For the text-containing cell, return its midpoint in [x, y] coordinate format. 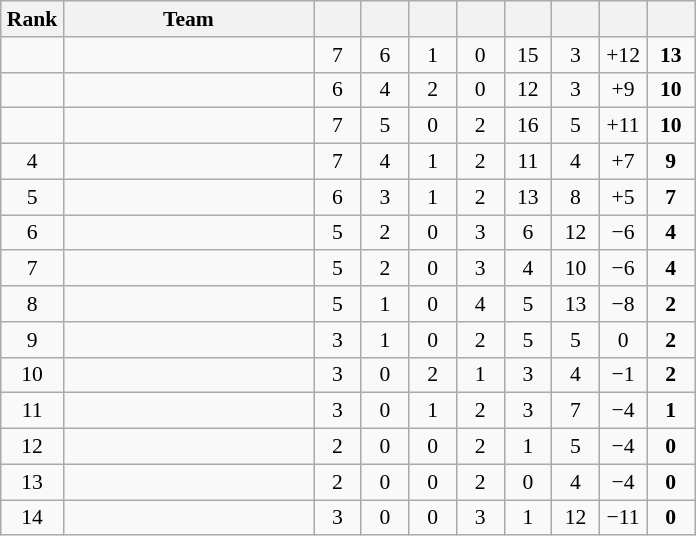
15 [528, 55]
+5 [623, 197]
−11 [623, 518]
14 [32, 518]
+7 [623, 162]
Team [188, 19]
Rank [32, 19]
−8 [623, 304]
+11 [623, 126]
16 [528, 126]
+12 [623, 55]
+9 [623, 90]
−1 [623, 375]
